Determine the (X, Y) coordinate at the center of the cell enclosing the given text.  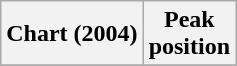
Peakposition (189, 34)
Chart (2004) (72, 34)
